Output the (x, y) coordinate of the center of the cell containing the given text.  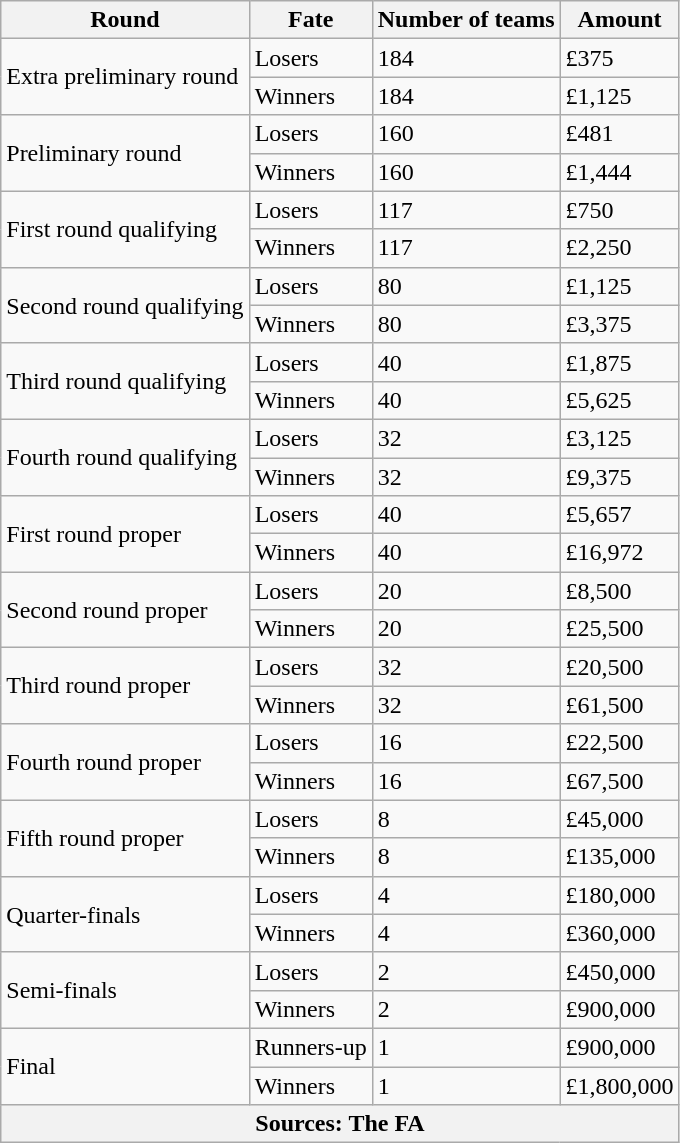
£22,500 (620, 743)
£1,800,000 (620, 1085)
£16,972 (620, 553)
Fourth round proper (125, 762)
Third round proper (125, 686)
Quarter-finals (125, 914)
£9,375 (620, 477)
Second round qualifying (125, 305)
£8,500 (620, 591)
First round qualifying (125, 229)
Semi-finals (125, 990)
£1,444 (620, 172)
Extra preliminary round (125, 77)
£2,250 (620, 248)
Final (125, 1066)
£20,500 (620, 667)
Round (125, 20)
£5,657 (620, 515)
Fate (310, 20)
£135,000 (620, 857)
First round proper (125, 534)
Runners-up (310, 1047)
£25,500 (620, 629)
Sources: The FA (340, 1124)
Fourth round qualifying (125, 457)
Number of teams (466, 20)
£1,875 (620, 362)
£3,125 (620, 438)
£360,000 (620, 933)
Second round proper (125, 610)
Fifth round proper (125, 838)
£481 (620, 134)
£67,500 (620, 781)
£3,375 (620, 324)
Amount (620, 20)
£450,000 (620, 971)
£45,000 (620, 819)
£375 (620, 58)
Third round qualifying (125, 381)
£750 (620, 210)
£5,625 (620, 400)
£61,500 (620, 705)
£180,000 (620, 895)
Preliminary round (125, 153)
